Return (X, Y) of the center of cell containing provided text 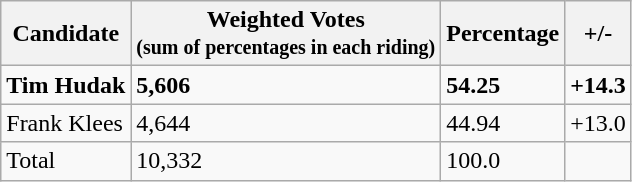
Total (66, 161)
Weighted Votes(sum of percentages in each riding) (286, 34)
100.0 (503, 161)
+/- (598, 34)
Candidate (66, 34)
10,332 (286, 161)
44.94 (503, 123)
5,606 (286, 85)
4,644 (286, 123)
Percentage (503, 34)
54.25 (503, 85)
Tim Hudak (66, 85)
+14.3 (598, 85)
+13.0 (598, 123)
Frank Klees (66, 123)
